Extract the [x, y] coordinate from the center of the cell holding the provided text.  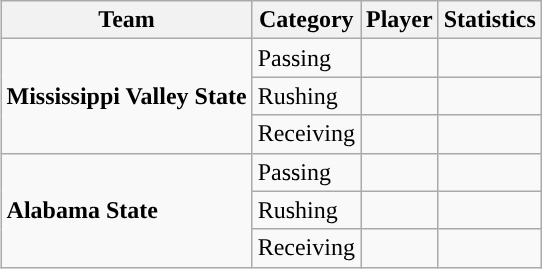
Mississippi Valley State [126, 96]
Alabama State [126, 210]
Statistics [490, 20]
Team [126, 20]
Category [306, 20]
Player [399, 20]
